Find where the given text appears and provide that cell's center as (x, y) coordinate. 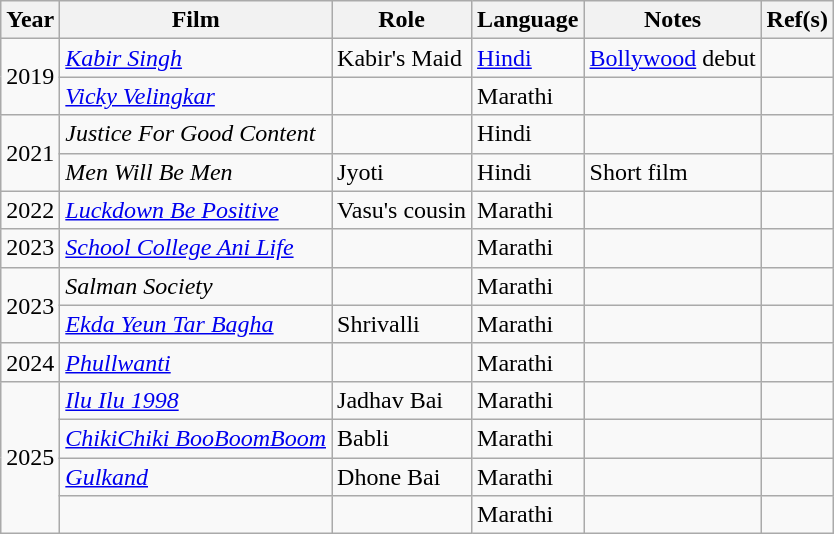
Language (528, 20)
ChikiChiki BooBoomBoom (196, 438)
Notes (672, 20)
Justice For Good Content (196, 134)
Babli (402, 438)
Role (402, 20)
Kabir Singh (196, 58)
Ref(s) (797, 20)
Luckdown Be Positive (196, 210)
Kabir's Maid (402, 58)
2019 (30, 77)
Phullwanti (196, 362)
2021 (30, 153)
2022 (30, 210)
Dhone Bai (402, 477)
Salman Society (196, 286)
Men Will Be Men (196, 172)
Jyoti (402, 172)
Bollywood debut (672, 58)
2024 (30, 362)
Jadhav Bai (402, 400)
Shrivalli (402, 324)
Ilu Ilu 1998 (196, 400)
2025 (30, 457)
Ekda Yeun Tar Bagha (196, 324)
Film (196, 20)
Gulkand (196, 477)
Short film (672, 172)
Year (30, 20)
Vasu's cousin (402, 210)
School College Ani Life (196, 248)
Vicky Velingkar (196, 96)
